Scan for the cell matching the given text and deliver its (X, Y) coordinate at center. 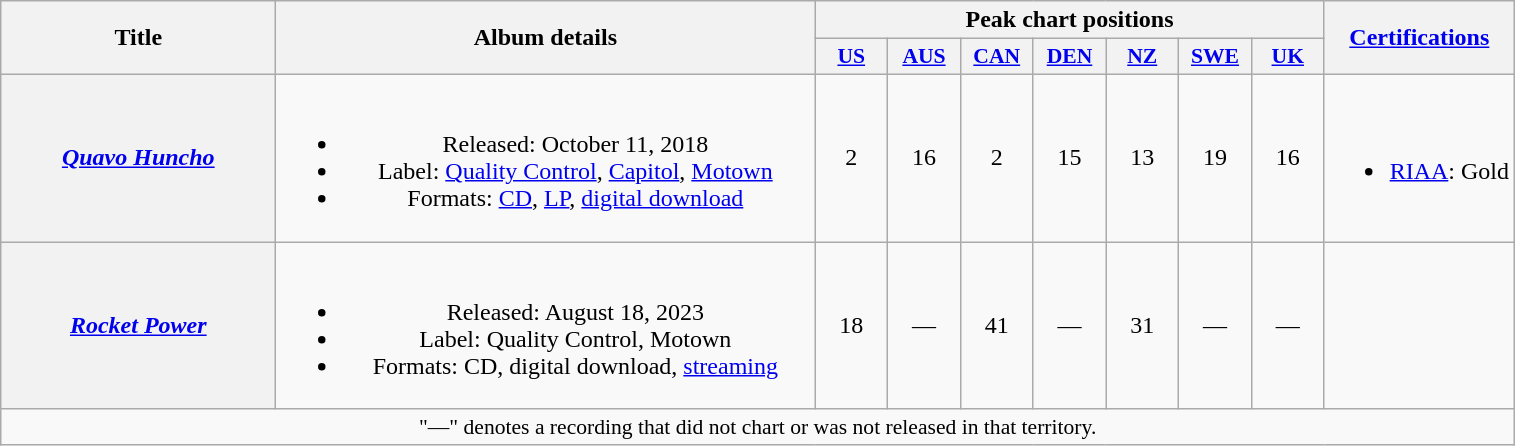
31 (1142, 326)
Title (138, 38)
RIAA: Gold (1419, 158)
DEN (1070, 57)
NZ (1142, 57)
Album details (546, 38)
Released: August 18, 2023Label: Quality Control, MotownFormats: CD, digital download, streaming (546, 326)
41 (996, 326)
13 (1142, 158)
Peak chart positions (1070, 20)
18 (852, 326)
CAN (996, 57)
Quavo Huncho (138, 158)
"—" denotes a recording that did not chart or was not released in that territory. (758, 427)
19 (1216, 158)
AUS (924, 57)
SWE (1216, 57)
Rocket Power (138, 326)
Certifications (1419, 38)
UK (1288, 57)
US (852, 57)
15 (1070, 158)
Released: October 11, 2018Label: Quality Control, Capitol, MotownFormats: CD, LP, digital download (546, 158)
